Detect which cell encompasses the target text, then output its [x, y] center coordinate. 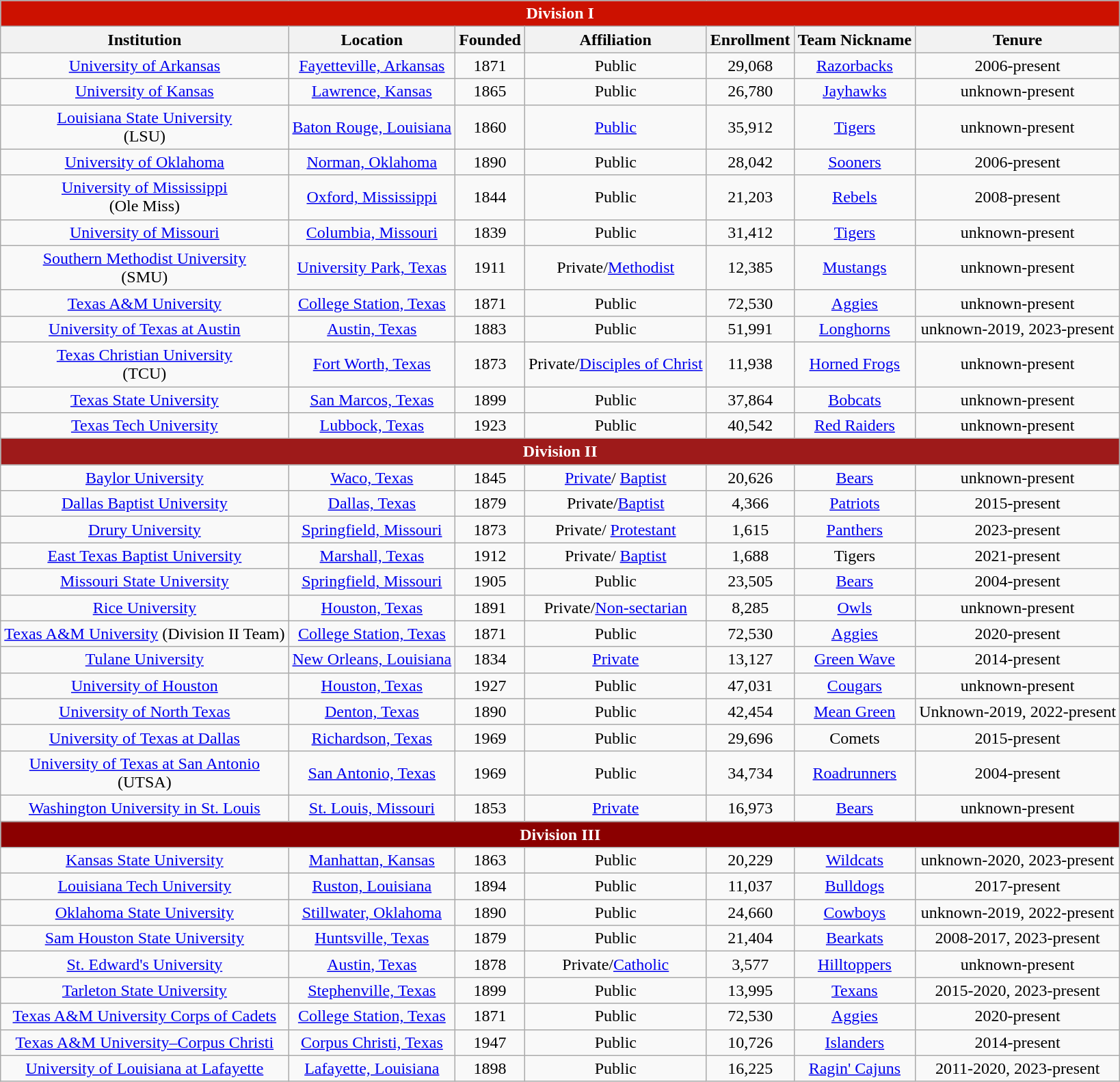
2011-2020, 2023-present [1017, 1068]
Bulldogs [855, 887]
11,037 [750, 887]
Hilltoppers [855, 964]
1898 [490, 1068]
2023-present [1017, 530]
Sam Houston State University [145, 938]
1,688 [750, 556]
Affiliation [615, 40]
Fayetteville, Arkansas [372, 66]
13,995 [750, 990]
San Marcos, Texas [372, 400]
Lafayette, Louisiana [372, 1068]
Longhorns [855, 329]
37,864 [750, 400]
Institution [145, 40]
1947 [490, 1042]
Lawrence, Kansas [372, 92]
Mustangs [855, 268]
31,412 [750, 232]
Lubbock, Texas [372, 426]
Cowboys [855, 912]
1878 [490, 964]
Founded [490, 40]
Mean Green [855, 712]
Texas State University [145, 400]
University of Kansas [145, 92]
Washington University in St. Louis [145, 808]
16,973 [750, 808]
Division III [561, 835]
Wildcats [855, 861]
1894 [490, 887]
1,615 [750, 530]
Marshall, Texas [372, 556]
13,127 [750, 660]
Islanders [855, 1042]
26,780 [750, 92]
2017-present [1017, 887]
1911 [490, 268]
1863 [490, 861]
Dallas Baptist University [145, 504]
1834 [490, 660]
Columbia, Missouri [372, 232]
Patriots [855, 504]
Texas Tech University [145, 426]
East Texas Baptist University [145, 556]
1905 [490, 582]
Panthers [855, 530]
29,696 [750, 738]
Razorbacks [855, 66]
Private/Catholic [615, 964]
1912 [490, 556]
1839 [490, 232]
1883 [490, 329]
New Orleans, Louisiana [372, 660]
Oxford, Mississippi [372, 197]
Green Wave [855, 660]
Enrollment [750, 40]
unknown-2020, 2023-present [1017, 861]
28,042 [750, 162]
Cougars [855, 686]
Division II [561, 452]
Private/Methodist [615, 268]
Richardson, Texas [372, 738]
Texas A&M University [145, 303]
Owls [855, 608]
Unknown-2019, 2022-present [1017, 712]
University of Louisiana at Lafayette [145, 1068]
San Antonio, Texas [372, 772]
Private/Disciples of Christ [615, 364]
Southern Methodist University(SMU) [145, 268]
University of Missouri [145, 232]
42,454 [750, 712]
Texas A&M University–Corpus Christi [145, 1042]
Location [372, 40]
Roadrunners [855, 772]
University Park, Texas [372, 268]
Division I [561, 14]
University of Texas at Austin [145, 329]
Bobcats [855, 400]
Sooners [855, 162]
Comets [855, 738]
1923 [490, 426]
Huntsville, Texas [372, 938]
2015-2020, 2023-present [1017, 990]
21,404 [750, 938]
Missouri State University [145, 582]
Private/ Protestant [615, 530]
Texas A&M University Corps of Cadets [145, 1016]
Drury University [145, 530]
Ragin' Cajuns [855, 1068]
University of Texas at Dallas [145, 738]
12,385 [750, 268]
3,577 [750, 964]
Fort Worth, Texas [372, 364]
Ruston, Louisiana [372, 887]
Jayhawks [855, 92]
Tarleton State University [145, 990]
1860 [490, 127]
Texas Christian University(TCU) [145, 364]
University of Houston [145, 686]
Corpus Christi, Texas [372, 1042]
University of Oklahoma [145, 162]
Stephenville, Texas [372, 990]
8,285 [750, 608]
23,505 [750, 582]
Louisiana Tech University [145, 887]
Red Raiders [855, 426]
St. Louis, Missouri [372, 808]
Denton, Texas [372, 712]
20,626 [750, 478]
Team Nickname [855, 40]
47,031 [750, 686]
Oklahoma State University [145, 912]
Louisiana State University(LSU) [145, 127]
16,225 [750, 1068]
1844 [490, 197]
1853 [490, 808]
1891 [490, 608]
2008-2017, 2023-present [1017, 938]
Texans [855, 990]
10,726 [750, 1042]
Horned Frogs [855, 364]
Tenure [1017, 40]
Manhattan, Kansas [372, 861]
Kansas State University [145, 861]
unknown-2019, 2022-present [1017, 912]
2008-present [1017, 197]
21,203 [750, 197]
Baylor University [145, 478]
4,366 [750, 504]
34,734 [750, 772]
1845 [490, 478]
29,068 [750, 66]
Baton Rouge, Louisiana [372, 127]
2021-present [1017, 556]
20,229 [750, 861]
Waco, Texas [372, 478]
University of North Texas [145, 712]
University of Texas at San Antonio(UTSA) [145, 772]
Rebels [855, 197]
24,660 [750, 912]
Tulane University [145, 660]
University of Mississippi(Ole Miss) [145, 197]
Stillwater, Oklahoma [372, 912]
11,938 [750, 364]
1927 [490, 686]
Dallas, Texas [372, 504]
Bearkats [855, 938]
Private/Non-sectarian [615, 608]
1865 [490, 92]
51,991 [750, 329]
40,542 [750, 426]
Texas A&M University (Division II Team) [145, 634]
University of Arkansas [145, 66]
Private/Baptist [615, 504]
35,912 [750, 127]
St. Edward's University [145, 964]
Rice University [145, 608]
unknown-2019, 2023-present [1017, 329]
Norman, Oklahoma [372, 162]
